Scan for the cell matching the given text and deliver its [X, Y] coordinate at center. 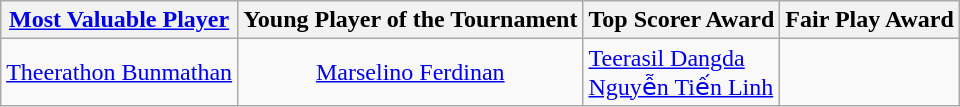
Young Player of the Tournament [410, 20]
Marselino Ferdinan [410, 72]
Top Scorer Award [682, 20]
Fair Play Award [870, 20]
Theerathon Bunmathan [120, 72]
Teerasil Dangda Nguyễn Tiến Linh [682, 72]
Most Valuable Player [120, 20]
